Pinpoint the cell where the given text exists, returning its [X, Y] midpoint coordinate. 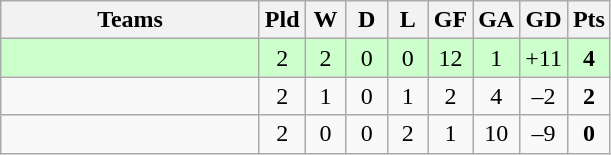
GA [496, 20]
D [366, 20]
–2 [544, 96]
Teams [130, 20]
L [408, 20]
GD [544, 20]
10 [496, 134]
Pld [282, 20]
–9 [544, 134]
12 [450, 58]
W [326, 20]
GF [450, 20]
Pts [588, 20]
+11 [544, 58]
